Return the [x, y] coordinate for the center point of the cell that contains the specified text.  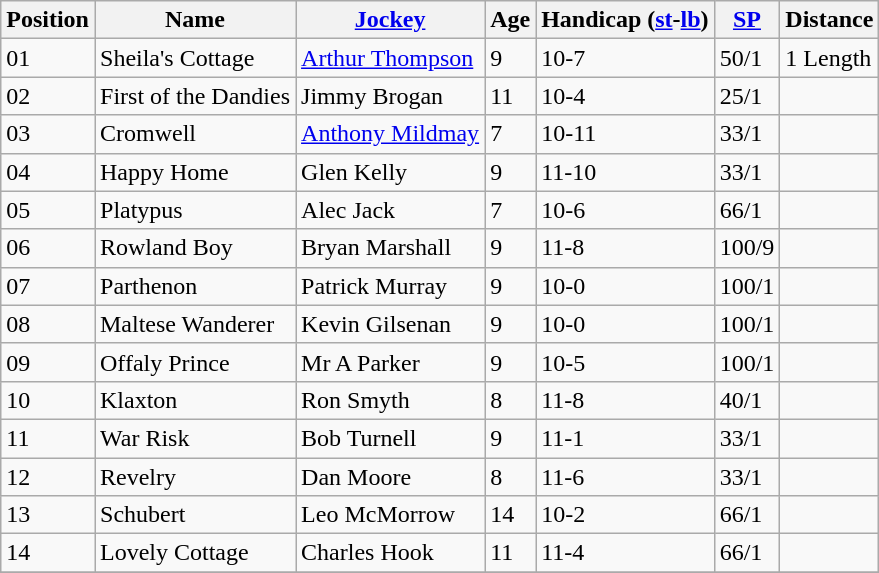
25/1 [747, 96]
First of the Dandies [194, 96]
10-4 [625, 96]
12 [48, 477]
Handicap (st-lb) [625, 20]
Patrick Murray [390, 286]
Revelry [194, 477]
Ron Smyth [390, 400]
Klaxton [194, 400]
11-10 [625, 172]
Cromwell [194, 134]
10-11 [625, 134]
Age [510, 20]
Name [194, 20]
Leo McMorrow [390, 515]
Dan Moore [390, 477]
10-7 [625, 58]
Bob Turnell [390, 438]
Offaly Prince [194, 362]
09 [48, 362]
06 [48, 248]
War Risk [194, 438]
10-6 [625, 210]
03 [48, 134]
02 [48, 96]
11-6 [625, 477]
Jockey [390, 20]
13 [48, 515]
Position [48, 20]
40/1 [747, 400]
10-5 [625, 362]
SP [747, 20]
10-2 [625, 515]
Parthenon [194, 286]
Anthony Mildmay [390, 134]
Charles Hook [390, 553]
Arthur Thompson [390, 58]
1 Length [830, 58]
Glen Kelly [390, 172]
Lovely Cottage [194, 553]
05 [48, 210]
Jimmy Brogan [390, 96]
Maltese Wanderer [194, 324]
Platypus [194, 210]
Happy Home [194, 172]
07 [48, 286]
04 [48, 172]
Sheila's Cottage [194, 58]
50/1 [747, 58]
08 [48, 324]
Distance [830, 20]
100/9 [747, 248]
11-1 [625, 438]
01 [48, 58]
Mr A Parker [390, 362]
Kevin Gilsenan [390, 324]
11-4 [625, 553]
Rowland Boy [194, 248]
10 [48, 400]
Alec Jack [390, 210]
Bryan Marshall [390, 248]
Schubert [194, 515]
